Pinpoint the cell where the given text exists, returning its (X, Y) midpoint coordinate. 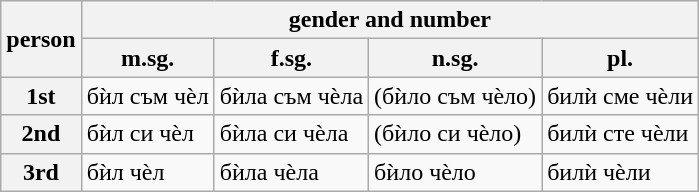
gender and number (390, 20)
(бѝлo съм чѐлo) (456, 96)
person (41, 39)
2nd (41, 134)
f.sg. (291, 58)
билѝ сте чѐли (620, 134)
pl. (620, 58)
бѝлa чѐлa (291, 172)
бѝлo чѐлo (456, 172)
(бѝлo си чѐлo) (456, 134)
бѝлa си чѐлa (291, 134)
бѝл чѐл (148, 172)
бѝл съм чѐл (148, 96)
бѝл си чѐл (148, 134)
n.sg. (456, 58)
билѝ чѐли (620, 172)
1st (41, 96)
билѝ сме чѐли (620, 96)
m.sg. (148, 58)
бѝлa съм чѐлa (291, 96)
3rd (41, 172)
